Return (X, Y) of the center of cell containing provided text 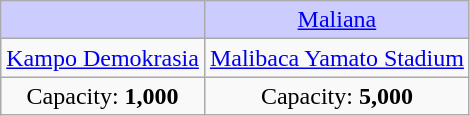
Kampo Demokrasia (103, 58)
Malibaca Yamato Stadium (336, 58)
Capacity: 5,000 (336, 96)
Maliana (336, 20)
Capacity: 1,000 (103, 96)
